Scan for the cell matching the given text and deliver its (x, y) coordinate at center. 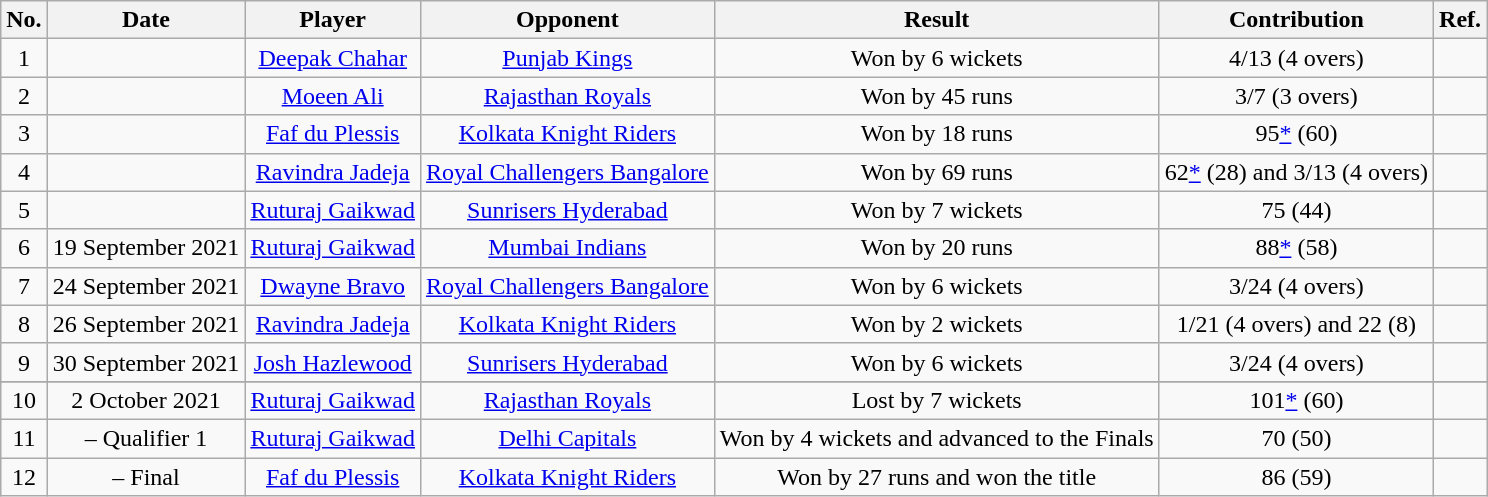
Lost by 7 wickets (936, 400)
Deepak Chahar (333, 58)
30 September 2021 (146, 362)
4 (24, 172)
88* (58) (1296, 248)
– Qualifier 1 (146, 438)
1/21 (4 overs) and 22 (8) (1296, 324)
Dwayne Bravo (333, 286)
Date (146, 20)
Result (936, 20)
Josh Hazlewood (333, 362)
Won by 27 runs and won the title (936, 477)
7 (24, 286)
101* (60) (1296, 400)
– Final (146, 477)
3 (24, 134)
Won by 69 runs (936, 172)
19 September 2021 (146, 248)
6 (24, 248)
Contribution (1296, 20)
Won by 20 runs (936, 248)
3/7 (3 overs) (1296, 96)
Ref. (1460, 20)
4/13 (4 overs) (1296, 58)
9 (24, 362)
95* (60) (1296, 134)
70 (50) (1296, 438)
75 (44) (1296, 210)
24 September 2021 (146, 286)
Won by 18 runs (936, 134)
Mumbai Indians (568, 248)
Delhi Capitals (568, 438)
11 (24, 438)
Won by 7 wickets (936, 210)
86 (59) (1296, 477)
12 (24, 477)
Won by 45 runs (936, 96)
Won by 4 wickets and advanced to the Finals (936, 438)
5 (24, 210)
62* (28) and 3/13 (4 overs) (1296, 172)
26 September 2021 (146, 324)
No. (24, 20)
Player (333, 20)
1 (24, 58)
Opponent (568, 20)
2 (24, 96)
Punjab Kings (568, 58)
Won by 2 wickets (936, 324)
2 October 2021 (146, 400)
8 (24, 324)
Moeen Ali (333, 96)
10 (24, 400)
